Determine the (X, Y) coordinate at the center of the cell enclosing the given text.  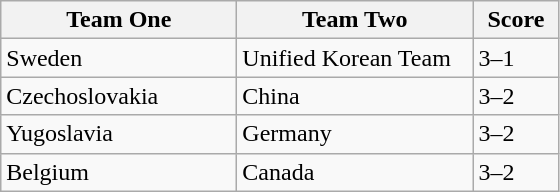
Unified Korean Team (355, 58)
Team One (119, 20)
Score (516, 20)
Belgium (119, 172)
Sweden (119, 58)
Yugoslavia (119, 134)
China (355, 96)
Czechoslovakia (119, 96)
Canada (355, 172)
Germany (355, 134)
3–1 (516, 58)
Team Two (355, 20)
